Return the (X, Y) coordinate for the center point of the cell that contains the specified text.  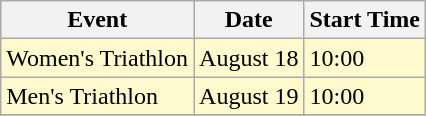
August 18 (249, 58)
Event (98, 20)
Start Time (365, 20)
Men's Triathlon (98, 96)
August 19 (249, 96)
Women's Triathlon (98, 58)
Date (249, 20)
